Search for the cell housing the specified text and yield its (X, Y) center coordinate. 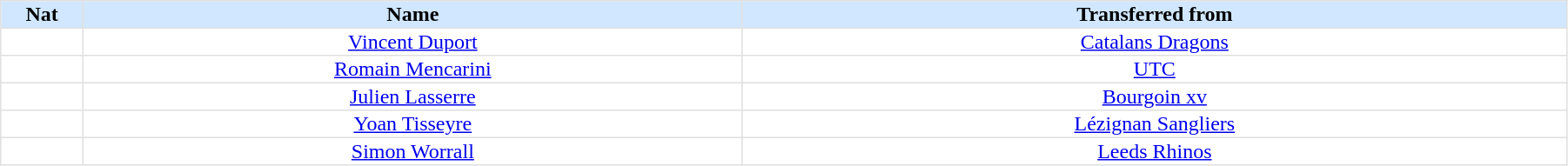
Lézignan Sangliers (1154, 124)
UTC (1154, 70)
Nat (42, 15)
Romain Mencarini (412, 70)
Transferred from (1154, 15)
Yoan Tisseyre (412, 124)
Julien Lasserre (412, 96)
Simon Worrall (412, 151)
Catalans Dragons (1154, 42)
Vincent Duport (412, 42)
Leeds Rhinos (1154, 151)
Name (412, 15)
Bourgoin xv (1154, 96)
